Identify which cell holds the provided text, then report its [X, Y] central coordinate. 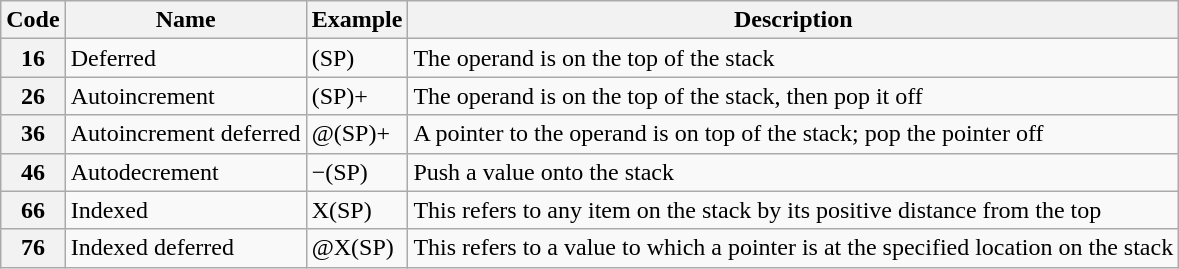
Autodecrement [186, 172]
36 [33, 134]
A pointer to the operand is on top of the stack; pop the pointer off [794, 134]
This refers to any item on the stack by its positive distance from the top [794, 210]
46 [33, 172]
Push a value onto the stack [794, 172]
Autoincrement [186, 96]
16 [33, 58]
Deferred [186, 58]
Name [186, 20]
66 [33, 210]
26 [33, 96]
Autoincrement deferred [186, 134]
This refers to a value to which a pointer is at the specified location on the stack [794, 248]
Indexed deferred [186, 248]
The operand is on the top of the stack, then pop it off [794, 96]
Indexed [186, 210]
The operand is on the top of the stack [794, 58]
Description [794, 20]
(SP) [357, 58]
@X(SP) [357, 248]
@(SP)+ [357, 134]
(SP)+ [357, 96]
−(SP) [357, 172]
Code [33, 20]
76 [33, 248]
X(SP) [357, 210]
Example [357, 20]
